Scan for the cell matching the given text and deliver its [X, Y] coordinate at center. 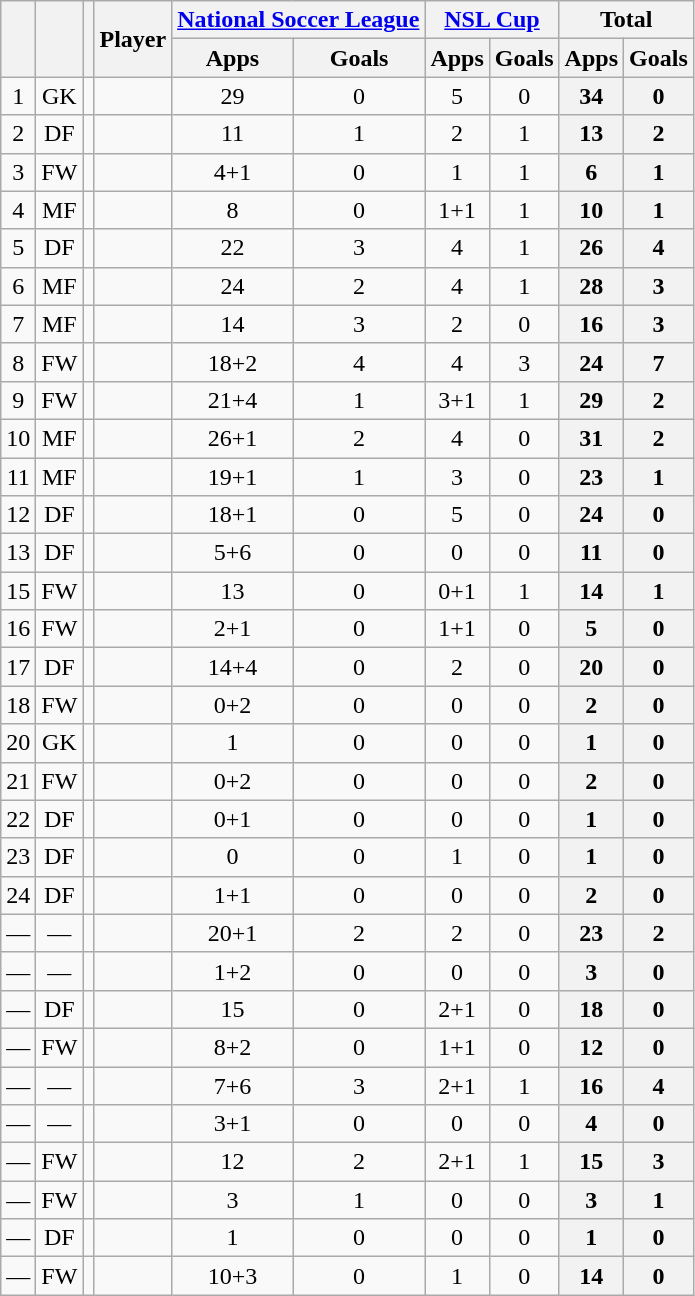
20+1 [233, 933]
14+4 [233, 667]
17 [18, 667]
34 [591, 96]
26+1 [233, 438]
18+2 [233, 362]
31 [591, 438]
NSL Cup [492, 20]
1+2 [233, 971]
Total [626, 20]
28 [591, 286]
21 [18, 781]
18+1 [233, 515]
5+6 [233, 553]
4+1 [233, 172]
7+6 [233, 1085]
9 [18, 400]
Player [133, 39]
19+1 [233, 477]
21+4 [233, 400]
10+3 [233, 1276]
26 [591, 248]
National Soccer League [298, 20]
8+2 [233, 1047]
